Detect which cell encompasses the target text, then output its [x, y] center coordinate. 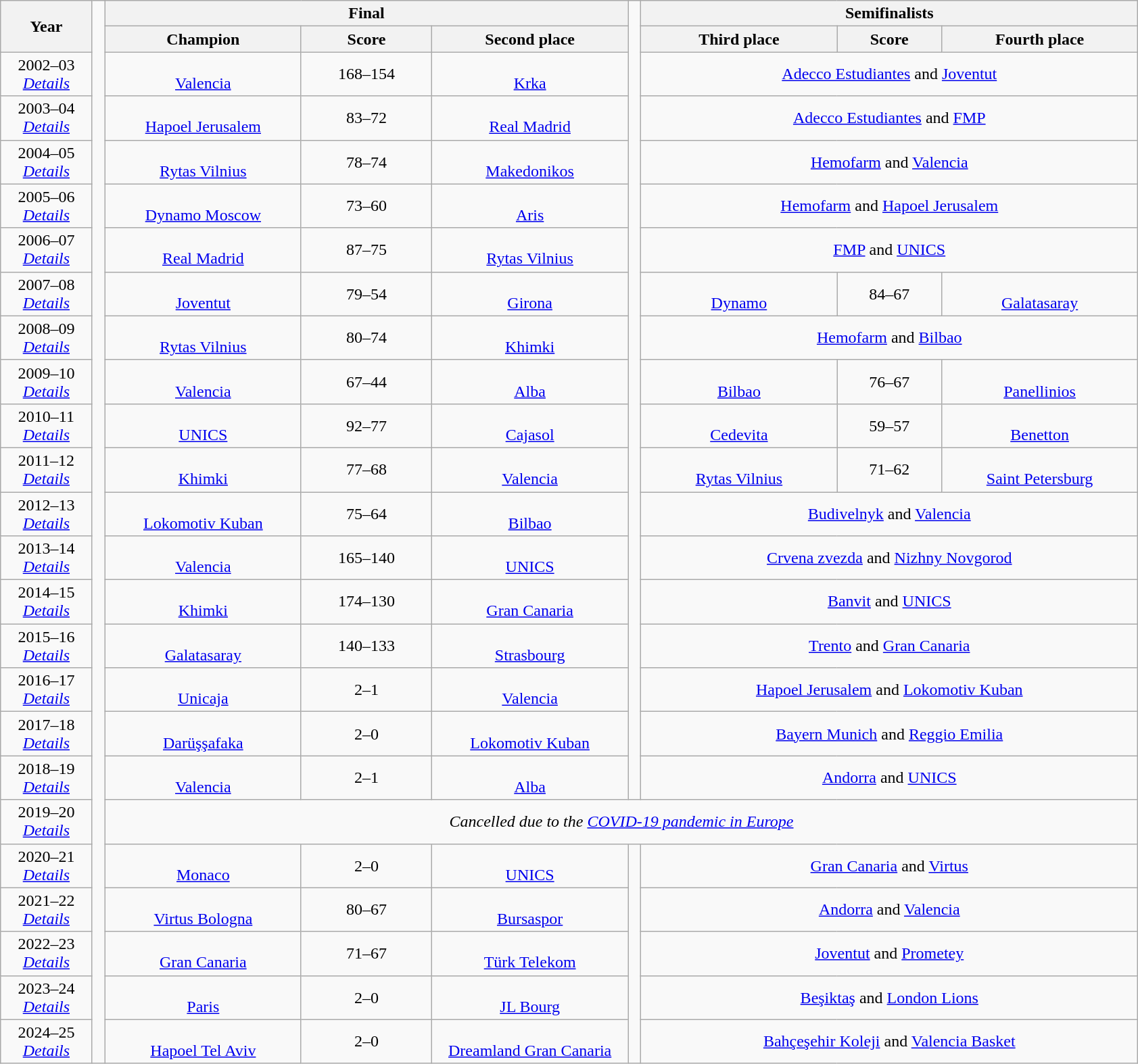
2023–24Details [46, 998]
Andorra and Valencia [890, 910]
84–67 [890, 293]
Semifinalists [890, 14]
2018–19Details [46, 777]
174–130 [366, 602]
Türk Telekom [530, 953]
Dreamland Gran Canaria [530, 1041]
78–74 [366, 162]
Crvena zvezda and Nizhny Novgorod [890, 558]
Third place [739, 39]
Second place [530, 39]
77–68 [366, 469]
2009–10Details [46, 381]
80–67 [366, 910]
2019–20Details [46, 822]
JL Bourg [530, 998]
2011–12Details [46, 469]
67–44 [366, 381]
83–72 [366, 118]
2012–13Details [46, 514]
76–67 [890, 381]
140–133 [366, 646]
Saint Petersburg [1040, 469]
73–60 [366, 205]
Champion [203, 39]
Dynamo Moscow [203, 205]
Gran Canaria and Virtus [890, 865]
2007–08Details [46, 293]
2003–04Details [46, 118]
Final [366, 14]
2024–25Details [46, 1041]
Makedonikos [530, 162]
Virtus Bologna [203, 910]
Monaco [203, 865]
2021–22Details [46, 910]
59–57 [890, 426]
Joventut and Prometey [890, 953]
Panellinios [1040, 381]
2015–16Details [46, 646]
FMP and UNICS [890, 250]
Strasbourg [530, 646]
Bayern Munich and Reggio Emilia [890, 734]
2008–09Details [46, 338]
87–75 [366, 250]
Bursaspor [530, 910]
Hapoel Jerusalem and Lokomotiv Kuban [890, 690]
2016–17Details [46, 690]
2017–18Details [46, 734]
Darüşşafaka [203, 734]
Hemofarm and Valencia [890, 162]
2014–15Details [46, 602]
Hemofarm and Bilbao [890, 338]
Bahçeşehir Koleji and Valencia Basket [890, 1041]
2002–03Details [46, 74]
Adecco Estudiantes and FMP [890, 118]
2020–21Details [46, 865]
80–74 [366, 338]
Andorra and UNICS [890, 777]
2006–07Details [46, 250]
Adecco Estudiantes and Joventut [890, 74]
Krka [530, 74]
Budivelnyk and Valencia [890, 514]
Cancelled due to the COVID-19 pandemic in Europe [621, 822]
2010–11Details [46, 426]
Fourth place [1040, 39]
Benetton [1040, 426]
Hemofarm and Hapoel Jerusalem [890, 205]
168–154 [366, 74]
Aris [530, 205]
Paris [203, 998]
Joventut [203, 293]
75–64 [366, 514]
2004–05Details [46, 162]
Girona [530, 293]
Cajasol [530, 426]
Hapoel Jerusalem [203, 118]
2013–14Details [46, 558]
Beşiktaş and London Lions [890, 998]
71–67 [366, 953]
79–54 [366, 293]
Cedevita [739, 426]
Hapoel Tel Aviv [203, 1041]
71–62 [890, 469]
Year [46, 26]
2022–23Details [46, 953]
2005–06Details [46, 205]
Dynamo [739, 293]
Banvit and UNICS [890, 602]
Unicaja [203, 690]
165–140 [366, 558]
92–77 [366, 426]
Trento and Gran Canaria [890, 646]
